Locate the cell with the specified text and output its [X, Y] center coordinate. 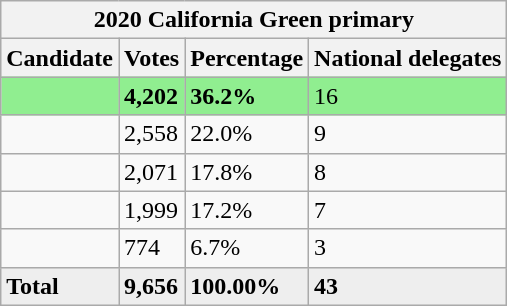
7 [408, 210]
2,558 [151, 134]
9 [408, 134]
National delegates [408, 58]
8 [408, 172]
2,071 [151, 172]
36.2% [247, 96]
6.7% [247, 248]
Percentage [247, 58]
9,656 [151, 286]
2020 California Green primary [254, 20]
Candidate [60, 58]
16 [408, 96]
43 [408, 286]
3 [408, 248]
4,202 [151, 96]
22.0% [247, 134]
17.8% [247, 172]
Votes [151, 58]
Total [60, 286]
774 [151, 248]
17.2% [247, 210]
1,999 [151, 210]
100.00% [247, 286]
